Pinpoint the cell where the given text exists, returning its [x, y] midpoint coordinate. 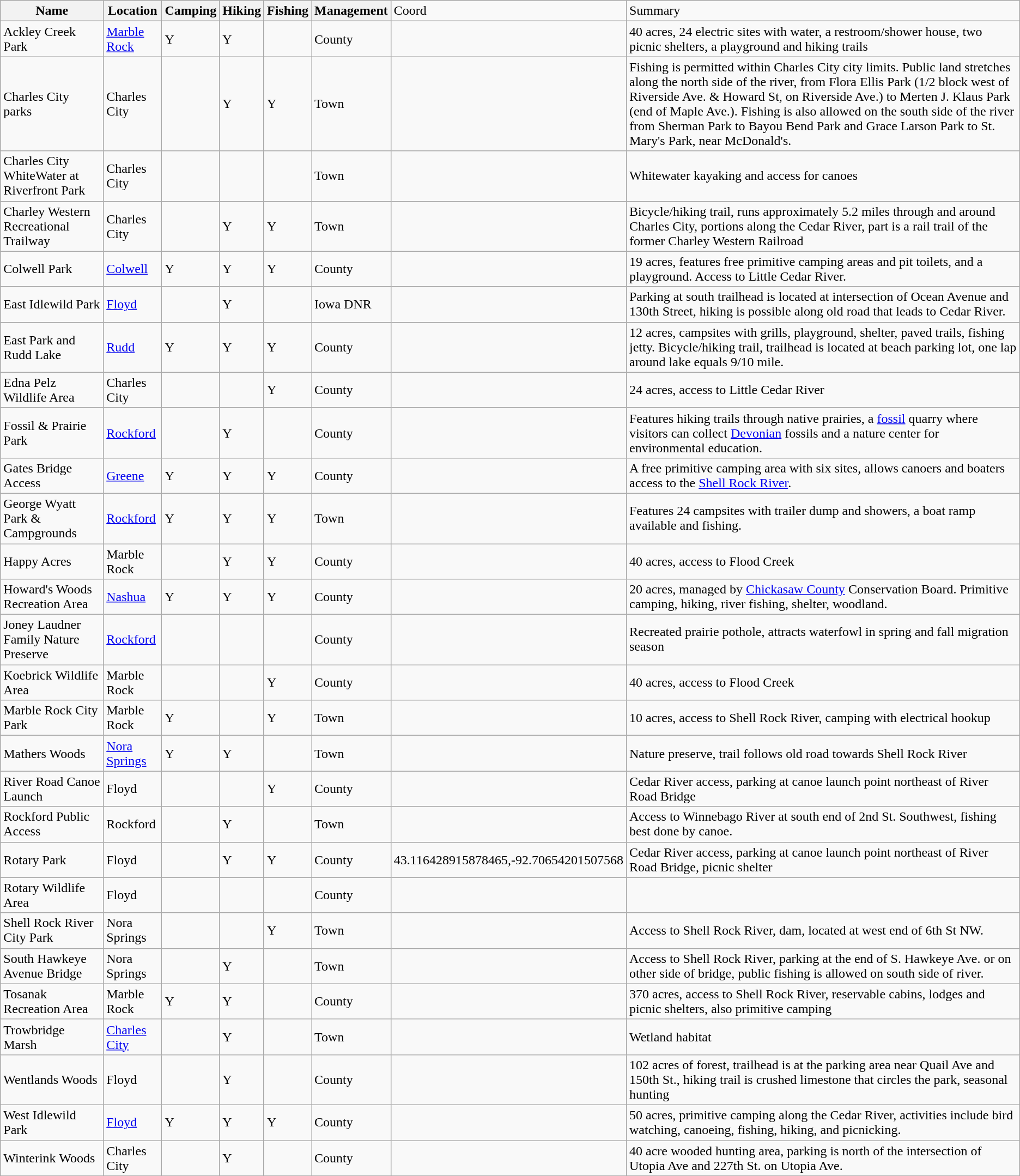
Rockford Public Access [52, 824]
Hiking [242, 11]
East Park and Rudd Lake [52, 347]
Marble Rock City Park [52, 718]
A free primitive camping area with six sites, allows canoers and boaters access to the Shell Rock River. [823, 475]
Shell Rock River City Park [52, 931]
Greene [133, 475]
Cedar River access, parking at canoe launch point northeast of River Road Bridge [823, 789]
Wetland habitat [823, 1036]
Name [52, 11]
Nashua [133, 597]
19 acres, features free primitive camping areas and pit toilets, and a playground. Access to Little Cedar River. [823, 269]
Features 24 campsites with trailer dump and showers, a boat ramp available and fishing. [823, 518]
Rotary Park [52, 860]
Recreated prairie pothole, attracts waterfowl in spring and fall migration season [823, 640]
40 acre wooded hunting area, parking is north of the intersection of Utopia Ave and 227th St. on Utopia Ave. [823, 1157]
Charles City WhiteWater at Riverfront Park [52, 176]
Fossil & Prairie Park [52, 433]
Mathers Woods [52, 753]
10 acres, access to Shell Rock River, camping with electrical hookup [823, 718]
50 acres, primitive camping along the Cedar River, activities include bird watching, canoeing, fishing, hiking, and picnicking. [823, 1123]
Joney Laudner Family Nature Preserve [52, 640]
Camping [191, 11]
South Hawkeye Avenue Bridge [52, 966]
Howard's Woods Recreation Area [52, 597]
Ackley Creek Park [52, 39]
Winterink Woods [52, 1157]
Access to Shell Rock River, parking at the end of S. Hawkeye Ave. or on other side of bridge, public fishing is allowed on south side of river. [823, 966]
Wentlands Woods [52, 1080]
Iowa DNR [351, 304]
Cedar River access, parking at canoe launch point northeast of River Road Bridge, picnic shelter [823, 860]
Rudd [133, 347]
40 acres, 24 electric sites with water, a restroom/shower house, two picnic shelters, a playground and hiking trails [823, 39]
20 acres, managed by Chickasaw County Conservation Board. Primitive camping, hiking, river fishing, shelter, woodland. [823, 597]
Gates Bridge Access [52, 475]
Access to Shell Rock River, dam, located at west end of 6th St NW. [823, 931]
Trowbridge Marsh [52, 1036]
Koebrick Wildlife Area [52, 682]
Edna Pelz Wildlife Area [52, 390]
24 acres, access to Little Cedar River [823, 390]
Management [351, 11]
Tosanak Recreation Area [52, 1002]
43.116428915878465,-92.70654201507568 [508, 860]
Happy Acres [52, 561]
Colwell [133, 269]
Coord [508, 11]
River Road Canoe Launch [52, 789]
Nature preserve, trail follows old road towards Shell Rock River [823, 753]
Whitewater kayaking and access for canoes [823, 176]
Summary [823, 11]
Colwell Park [52, 269]
Charley Western Recreational Trailway [52, 226]
Parking at south trailhead is located at intersection of Ocean Avenue and 130th Street, hiking is possible along old road that leads to Cedar River. [823, 304]
Rotary Wildlife Area [52, 895]
Fishing [288, 11]
Location [133, 11]
East Idlewild Park [52, 304]
West Idlewild Park [52, 1123]
Charles City parks [52, 104]
George Wyatt Park & Campgrounds [52, 518]
Access to Winnebago River at south end of 2nd St. Southwest, fishing best done by canoe. [823, 824]
370 acres, access to Shell Rock River, reservable cabins, lodges and picnic shelters, also primitive camping [823, 1002]
